Identify which cell holds the provided text, then report its (X, Y) central coordinate. 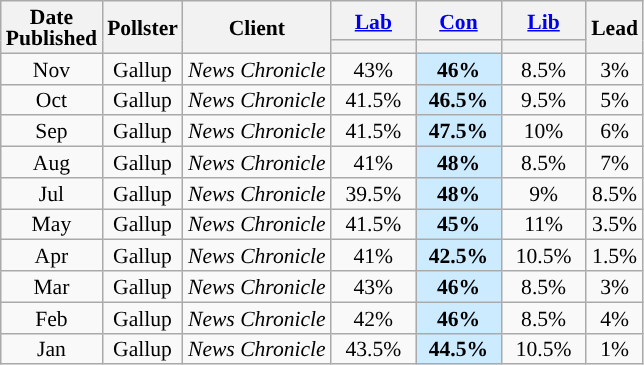
1% (614, 348)
4% (614, 318)
Nov (52, 68)
Lib (544, 20)
Lead (614, 27)
46.5% (458, 100)
6% (614, 132)
Lab (374, 20)
Aug (52, 162)
11% (544, 224)
May (52, 224)
Jan (52, 348)
Con (458, 20)
Mar (52, 286)
47.5% (458, 132)
Pollster (142, 27)
Sep (52, 132)
10% (544, 132)
1.5% (614, 256)
7% (614, 162)
45% (458, 224)
Client (257, 27)
9% (544, 194)
43.5% (374, 348)
42% (374, 318)
Oct (52, 100)
42.5% (458, 256)
5% (614, 100)
9.5% (544, 100)
44.5% (458, 348)
DatePublished (52, 27)
Jul (52, 194)
39.5% (374, 194)
3.5% (614, 224)
Apr (52, 256)
Feb (52, 318)
